For the text-containing cell, return its midpoint in [X, Y] coordinate format. 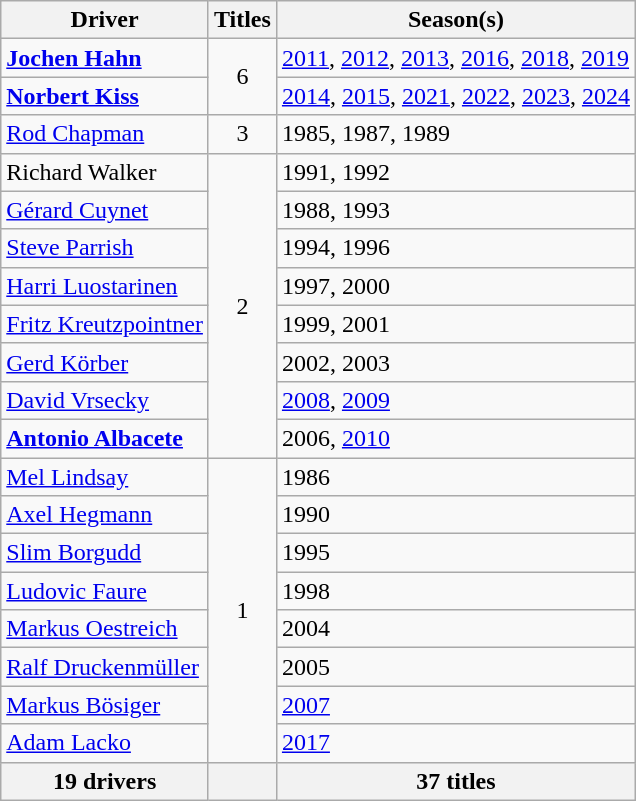
1990 [456, 515]
Season(s) [456, 20]
6 [242, 77]
1991, 1992 [456, 172]
Steve Parrish [105, 248]
3 [242, 134]
2008, 2009 [456, 400]
Norbert Kiss [105, 96]
1985, 1987, 1989 [456, 134]
Ralf Druckenmüller [105, 667]
Markus Oestreich [105, 629]
1986 [456, 477]
Markus Bösiger [105, 705]
Titles [242, 20]
Driver [105, 20]
Mel Lindsay [105, 477]
2007 [456, 705]
Slim Borgudd [105, 553]
2017 [456, 743]
1 [242, 610]
1995 [456, 553]
Ludovic Faure [105, 591]
2 [242, 305]
2011, 2012, 2013, 2016, 2018, 2019 [456, 58]
2004 [456, 629]
2002, 2003 [456, 362]
Jochen Hahn [105, 58]
Adam Lacko [105, 743]
1999, 2001 [456, 324]
Fritz Kreutzpointner [105, 324]
19 drivers [105, 781]
1994, 1996 [456, 248]
37 titles [456, 781]
Harri Luostarinen [105, 286]
Axel Hegmann [105, 515]
Gerd Körber [105, 362]
Richard Walker [105, 172]
1997, 2000 [456, 286]
David Vrsecky [105, 400]
2006, 2010 [456, 438]
2005 [456, 667]
1998 [456, 591]
2014, 2015, 2021, 2022, 2023, 2024 [456, 96]
Rod Chapman [105, 134]
1988, 1993 [456, 210]
Antonio Albacete [105, 438]
Gérard Cuynet [105, 210]
